Return the [X, Y] coordinate for the center point of the cell that contains the specified text.  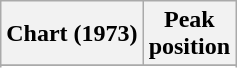
Peakposition [189, 34]
Chart (1973) [72, 34]
